Pinpoint the cell where the given text exists, returning its [X, Y] midpoint coordinate. 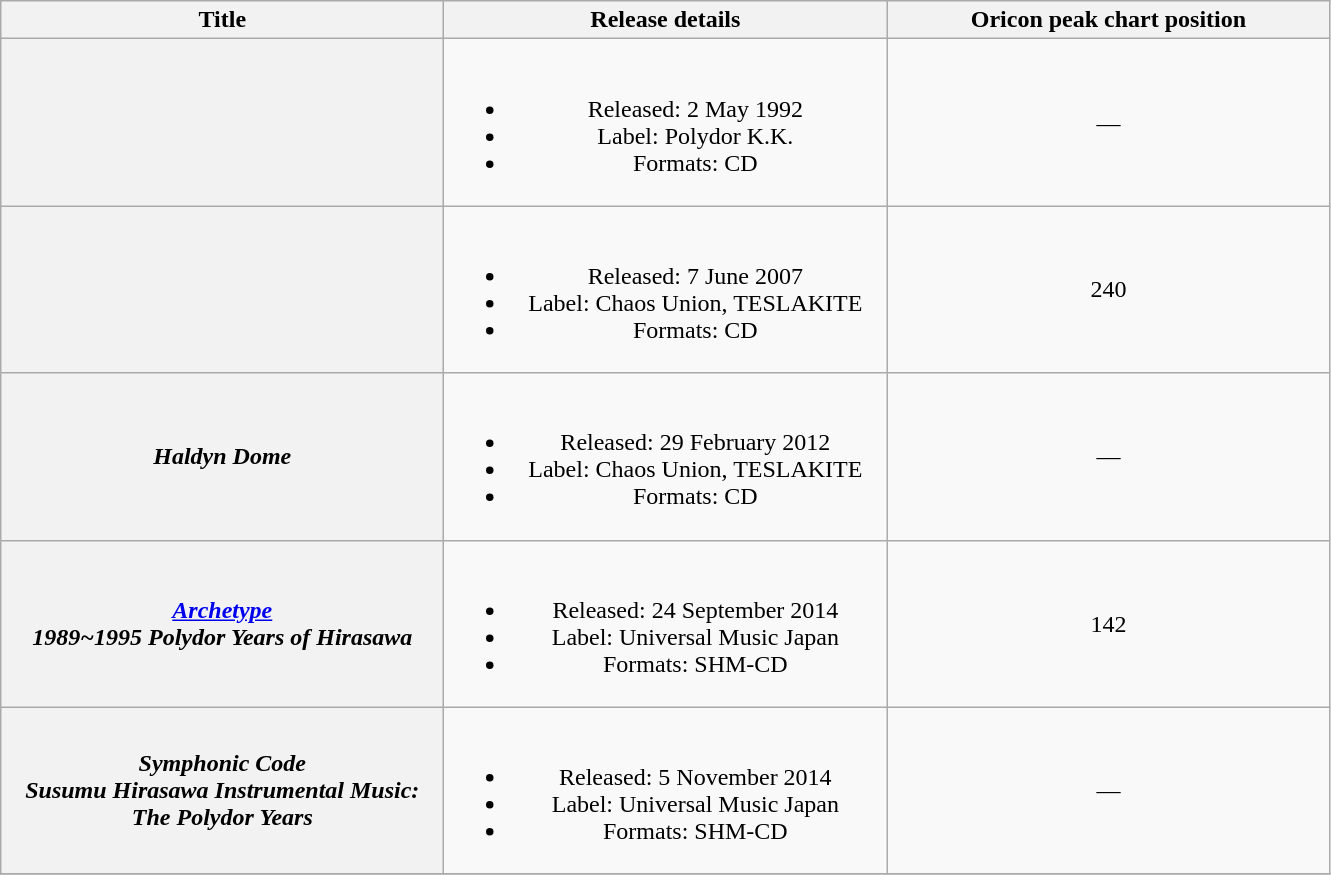
Archetype1989~1995 Polydor Years of Hirasawa [222, 624]
Released: 24 September 2014Label: Universal Music JapanFormats: SHM-CD [666, 624]
Released: 5 November 2014Label: Universal Music JapanFormats: SHM-CD [666, 790]
Released: 2 May 1992Label: Polydor K.K.Formats: CD [666, 122]
142 [1108, 624]
Title [222, 20]
Released: 29 February 2012Label: Chaos Union, TESLAKITEFormats: CD [666, 456]
240 [1108, 290]
Haldyn Dome [222, 456]
Symphonic CodeSusumu Hirasawa Instrumental Music: The Polydor Years [222, 790]
Oricon peak chart position [1108, 20]
Release details [666, 20]
Released: 7 June 2007Label: Chaos Union, TESLAKITEFormats: CD [666, 290]
